Identify which cell holds the provided text, then report its (x, y) central coordinate. 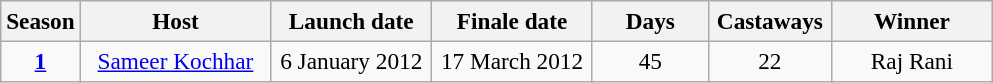
1 (40, 62)
22 (770, 62)
45 (650, 62)
Winner (912, 20)
Launch date (352, 20)
Finale date (512, 20)
Raj Rani (912, 62)
Castaways (770, 20)
Season (40, 20)
Host (176, 20)
17 March 2012 (512, 62)
Days (650, 20)
6 January 2012 (352, 62)
Sameer Kochhar (176, 62)
